Scan for the cell matching the given text and deliver its (X, Y) coordinate at center. 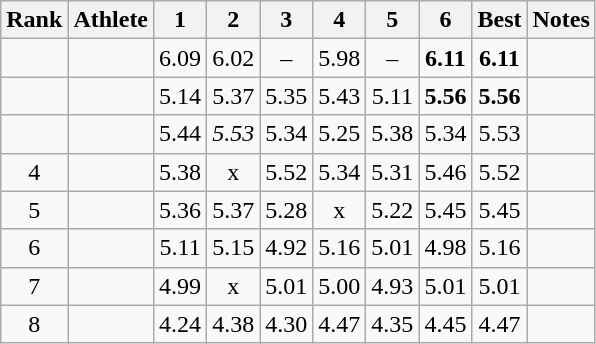
4.98 (446, 248)
5.14 (180, 96)
3 (286, 20)
8 (34, 324)
5.31 (392, 172)
5.98 (340, 58)
Notes (561, 20)
5.00 (340, 286)
1 (180, 20)
4.35 (392, 324)
5.25 (340, 134)
5.46 (446, 172)
Best (500, 20)
4.93 (392, 286)
Rank (34, 20)
4.24 (180, 324)
5.35 (286, 96)
4.38 (234, 324)
6.02 (234, 58)
2 (234, 20)
4.92 (286, 248)
4.30 (286, 324)
5.22 (392, 210)
5.36 (180, 210)
5.28 (286, 210)
4.45 (446, 324)
Athlete (111, 20)
5.15 (234, 248)
6.09 (180, 58)
7 (34, 286)
5.43 (340, 96)
5.44 (180, 134)
4.99 (180, 286)
